Capture the cell that displays the provided text and extract its [X, Y] central coordinate. 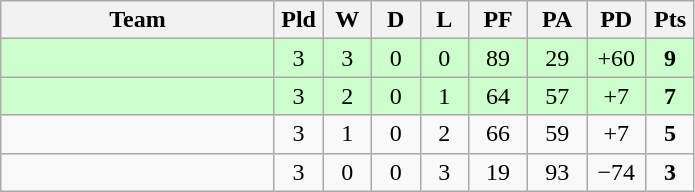
89 [498, 58]
57 [558, 96]
19 [498, 172]
Team [138, 20]
PA [558, 20]
Pld [298, 20]
L [444, 20]
59 [558, 134]
64 [498, 96]
5 [670, 134]
29 [558, 58]
9 [670, 58]
−74 [616, 172]
66 [498, 134]
Pts [670, 20]
7 [670, 96]
PF [498, 20]
PD [616, 20]
+60 [616, 58]
93 [558, 172]
W [348, 20]
D [396, 20]
